Output the (x, y) coordinate of the center of the cell containing the given text.  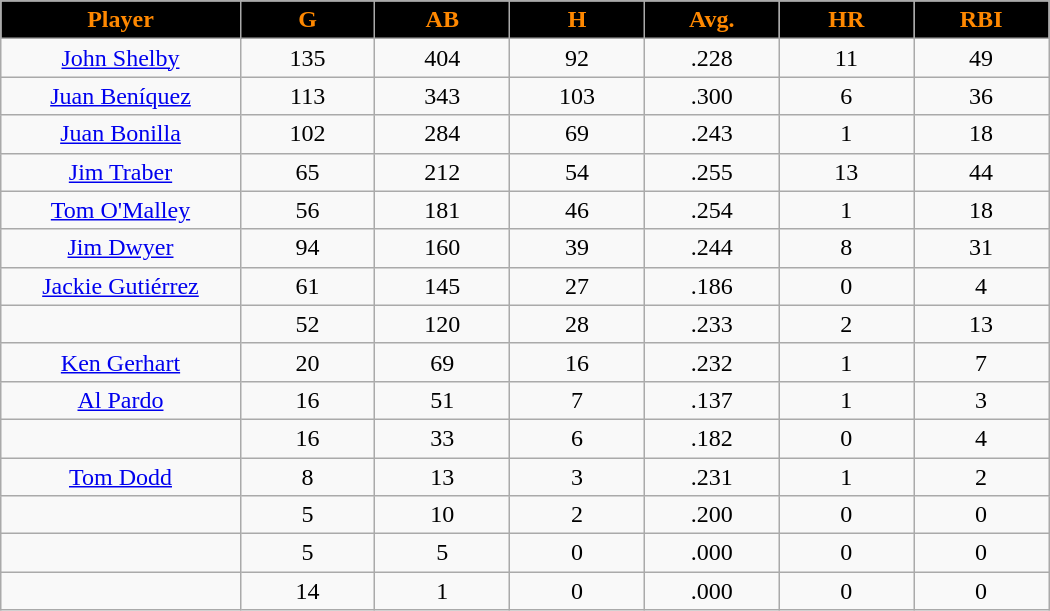
.200 (712, 515)
.232 (712, 362)
145 (442, 286)
92 (578, 58)
10 (442, 515)
.231 (712, 477)
Tom Dodd (120, 477)
44 (982, 172)
Jim Traber (120, 172)
.182 (712, 438)
AB (442, 20)
HR (846, 20)
Juan Beníquez (120, 96)
11 (846, 58)
20 (308, 362)
46 (578, 210)
Player (120, 20)
33 (442, 438)
Jim Dwyer (120, 248)
36 (982, 96)
31 (982, 248)
.233 (712, 324)
56 (308, 210)
.228 (712, 58)
343 (442, 96)
Juan Bonilla (120, 134)
284 (442, 134)
Jackie Gutiérrez (120, 286)
65 (308, 172)
120 (442, 324)
H (578, 20)
.137 (712, 400)
54 (578, 172)
.255 (712, 172)
.243 (712, 134)
212 (442, 172)
61 (308, 286)
.244 (712, 248)
RBI (982, 20)
Avg. (712, 20)
Ken Gerhart (120, 362)
52 (308, 324)
113 (308, 96)
27 (578, 286)
.300 (712, 96)
28 (578, 324)
160 (442, 248)
Tom O'Malley (120, 210)
103 (578, 96)
102 (308, 134)
John Shelby (120, 58)
Al Pardo (120, 400)
G (308, 20)
181 (442, 210)
39 (578, 248)
94 (308, 248)
.186 (712, 286)
404 (442, 58)
.254 (712, 210)
135 (308, 58)
51 (442, 400)
14 (308, 591)
49 (982, 58)
